Return [x, y] of the center of cell containing provided text 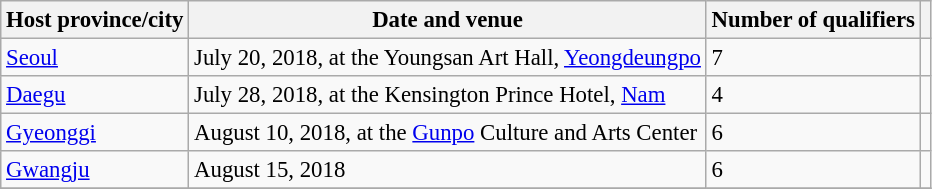
July 28, 2018, at the Kensington Prince Hotel, Nam [448, 95]
Date and venue [448, 20]
July 20, 2018, at the Youngsan Art Hall, Yeongdeungpo [448, 58]
Host province/city [95, 20]
4 [813, 95]
August 10, 2018, at the Gunpo Culture and Arts Center [448, 133]
Daegu [95, 95]
Number of qualifiers [813, 20]
Seoul [95, 58]
Gwangju [95, 170]
August 15, 2018 [448, 170]
Gyeonggi [95, 133]
7 [813, 58]
